Capture the cell that displays the provided text and extract its (x, y) central coordinate. 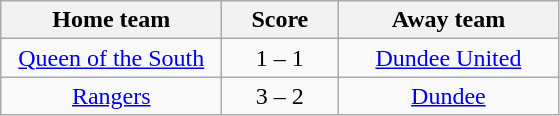
Score (280, 20)
Rangers (112, 96)
Dundee (448, 96)
Away team (448, 20)
3 – 2 (280, 96)
Dundee United (448, 58)
Queen of the South (112, 58)
Home team (112, 20)
1 – 1 (280, 58)
